Detect which cell encompasses the target text, then output its (X, Y) center coordinate. 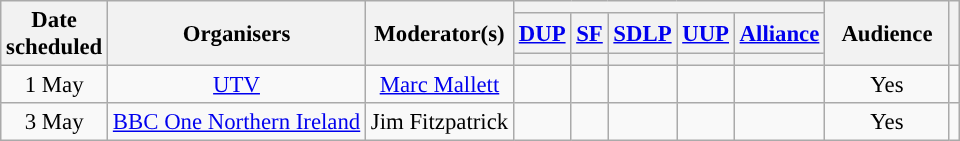
SDLP (642, 34)
DUP (542, 34)
Organisers (237, 34)
Date scheduled (54, 34)
Jim Fitzpatrick (440, 122)
BBC One Northern Ireland (237, 122)
SF (590, 34)
3 May (54, 122)
Alliance (779, 34)
Audience (888, 34)
Marc Mallett (440, 85)
UUP (706, 34)
1 May (54, 85)
UTV (237, 85)
Moderator(s) (440, 34)
